Pinpoint the cell where the given text exists, returning its (X, Y) midpoint coordinate. 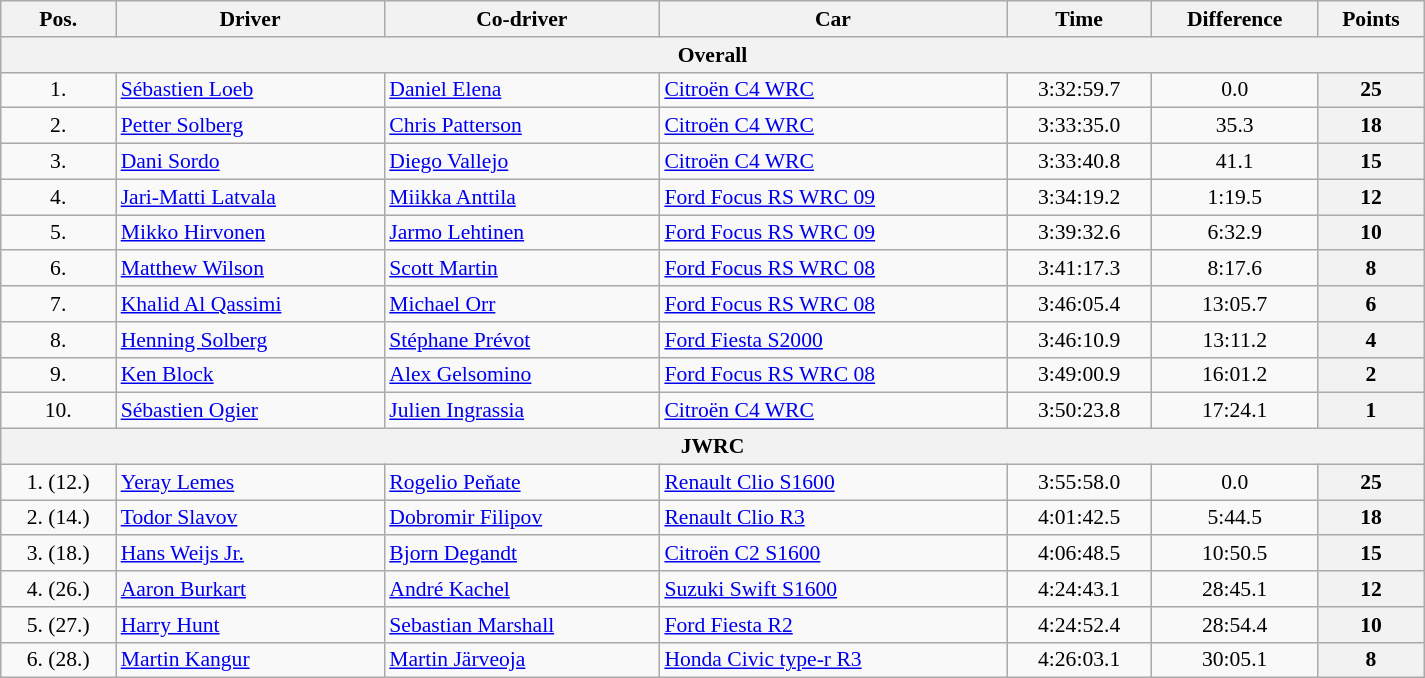
Ford Fiesta S2000 (832, 340)
28:54.4 (1235, 625)
3:33:35.0 (1080, 126)
3:34:19.2 (1080, 197)
Rogelio Peňate (522, 482)
8. (58, 340)
Jari-Matti Latvala (250, 197)
17:24.1 (1235, 411)
1 (1372, 411)
Diego Vallejo (522, 162)
Petter Solberg (250, 126)
Overall (713, 55)
30:05.1 (1235, 660)
10. (58, 411)
Chris Patterson (522, 126)
4:26:03.1 (1080, 660)
10:50.5 (1235, 554)
JWRC (713, 447)
7. (58, 304)
Ford Fiesta R2 (832, 625)
Scott Martin (522, 269)
André Kachel (522, 589)
8:17.6 (1235, 269)
Todor Slavov (250, 518)
Martin Kangur (250, 660)
13:05.7 (1235, 304)
Renault Clio R3 (832, 518)
9. (58, 375)
Bjorn Degandt (522, 554)
1:19.5 (1235, 197)
Pos. (58, 19)
4:06:48.5 (1080, 554)
Sebastian Marshall (522, 625)
Citroën C2 S1600 (832, 554)
3:49:00.9 (1080, 375)
Honda Civic type-r R3 (832, 660)
35.3 (1235, 126)
Sébastien Loeb (250, 90)
Difference (1235, 19)
5:44.5 (1235, 518)
5. (27.) (58, 625)
6:32.9 (1235, 233)
Michael Orr (522, 304)
3. (18.) (58, 554)
Suzuki Swift S1600 (832, 589)
1. (58, 90)
Dani Sordo (250, 162)
Driver (250, 19)
Alex Gelsomino (522, 375)
4. (58, 197)
5. (58, 233)
Dobromir Filipov (522, 518)
Aaron Burkart (250, 589)
3:33:40.8 (1080, 162)
Matthew Wilson (250, 269)
3:46:10.9 (1080, 340)
3:39:32.6 (1080, 233)
2 (1372, 375)
3:46:05.4 (1080, 304)
3:41:17.3 (1080, 269)
Daniel Elena (522, 90)
3:50:23.8 (1080, 411)
Martin Järveoja (522, 660)
13:11.2 (1235, 340)
Khalid Al Qassimi (250, 304)
Jarmo Lehtinen (522, 233)
4 (1372, 340)
Harry Hunt (250, 625)
4:01:42.5 (1080, 518)
2. (58, 126)
Stéphane Prévot (522, 340)
16:01.2 (1235, 375)
6. (28.) (58, 660)
Time (1080, 19)
Yeray Lemes (250, 482)
2. (14.) (58, 518)
4:24:52.4 (1080, 625)
41.1 (1235, 162)
3. (58, 162)
Car (832, 19)
Henning Solberg (250, 340)
3:55:58.0 (1080, 482)
Julien Ingrassia (522, 411)
28:45.1 (1235, 589)
4. (26.) (58, 589)
Mikko Hirvonen (250, 233)
Miikka Anttila (522, 197)
Points (1372, 19)
6 (1372, 304)
6. (58, 269)
Co-driver (522, 19)
Renault Clio S1600 (832, 482)
Hans Weijs Jr. (250, 554)
Ken Block (250, 375)
Sébastien Ogier (250, 411)
4:24:43.1 (1080, 589)
3:32:59.7 (1080, 90)
1. (12.) (58, 482)
